Return the [x, y] coordinate for the center point of the cell that contains the specified text.  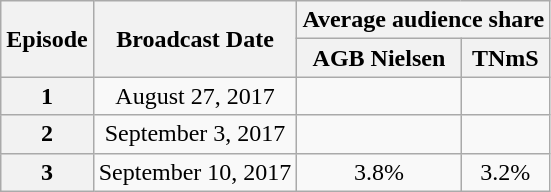
August 27, 2017 [195, 96]
Episode [47, 39]
3 [47, 172]
3.2% [506, 172]
1 [47, 96]
September 3, 2017 [195, 134]
3.8% [379, 172]
TNmS [506, 58]
Average audience share [424, 20]
September 10, 2017 [195, 172]
2 [47, 134]
AGB Nielsen [379, 58]
Broadcast Date [195, 39]
